Determine the [X, Y] coordinate at the center of the cell enclosing the given text.  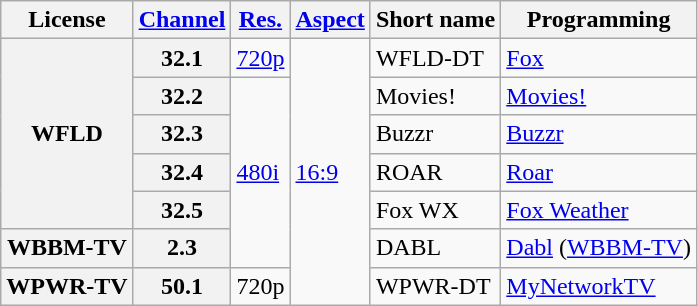
16:9 [330, 172]
DABL [435, 248]
Short name [435, 20]
2.3 [182, 248]
WFLD-DT [435, 58]
Fox Weather [599, 210]
WPWR-TV [67, 286]
Channel [182, 20]
License [67, 20]
50.1 [182, 286]
480i [260, 172]
Fox WX [435, 210]
32.4 [182, 172]
WPWR-DT [435, 286]
Dabl (WBBM-TV) [599, 248]
Res. [260, 20]
WFLD [67, 134]
Fox [599, 58]
Programming [599, 20]
MyNetworkTV [599, 286]
32.5 [182, 210]
Aspect [330, 20]
ROAR [435, 172]
WBBM-TV [67, 248]
Roar [599, 172]
32.2 [182, 96]
32.3 [182, 134]
32.1 [182, 58]
